Find where the given text appears and provide that cell's center as (x, y) coordinate. 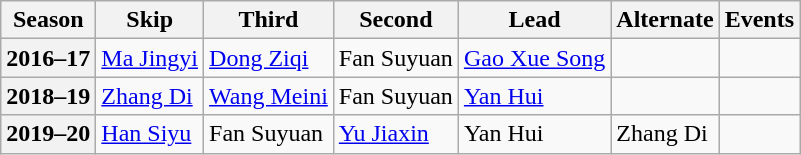
Events (759, 20)
Third (269, 20)
Alternate (665, 20)
Wang Meini (269, 96)
Ma Jingyi (150, 58)
Gao Xue Song (534, 58)
Season (48, 20)
Han Siyu (150, 134)
2016–17 (48, 58)
Yu Jiaxin (396, 134)
Dong Ziqi (269, 58)
2018–19 (48, 96)
Lead (534, 20)
2019–20 (48, 134)
Second (396, 20)
Skip (150, 20)
